Pinpoint the cell where the given text exists, returning its [X, Y] midpoint coordinate. 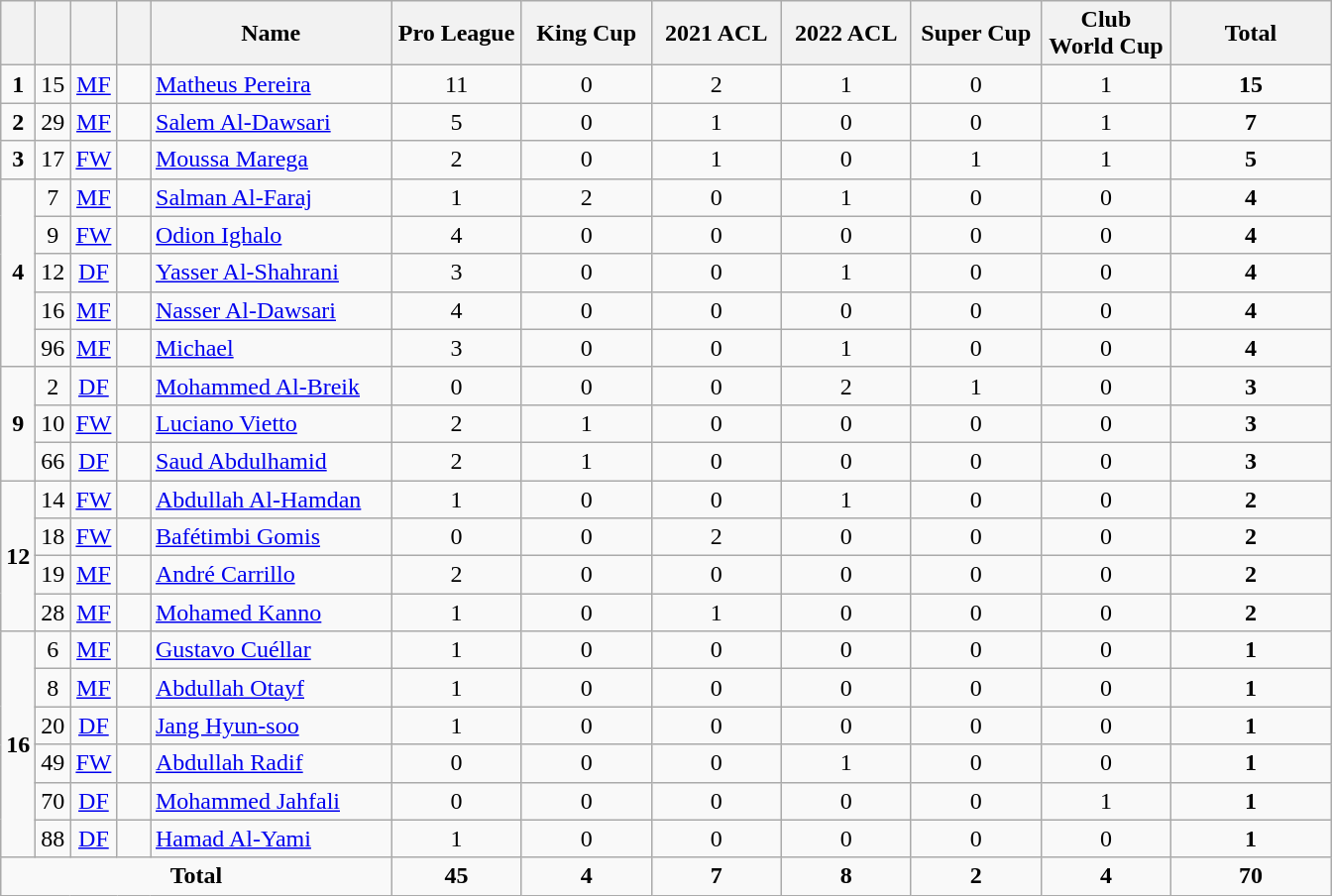
André Carrillo [272, 575]
Bafétimbi Gomis [272, 537]
66 [54, 461]
20 [54, 726]
Odion Ighalo [272, 235]
Super Cup [975, 34]
Luciano Vietto [272, 423]
Abdullah Otayf [272, 688]
Gustavo Cuéllar [272, 650]
2021 ACL [716, 34]
Michael [272, 348]
Salem Al-Dawsari [272, 122]
Saud Abdulhamid [272, 461]
17 [54, 160]
14 [54, 499]
Name [272, 34]
Abdullah Al-Hamdan [272, 499]
10 [54, 423]
Abdullah Radif [272, 763]
88 [54, 839]
Yasser Al-Shahrani [272, 273]
29 [54, 122]
45 [456, 876]
96 [54, 348]
2022 ACL [846, 34]
King Cup [587, 34]
6 [54, 650]
Jang Hyun-soo [272, 726]
Mohamed Kanno [272, 613]
Salman Al-Faraj [272, 197]
49 [54, 763]
19 [54, 575]
Mohammed Jahfali [272, 801]
Club World Cup [1106, 34]
Moussa Marega [272, 160]
18 [54, 537]
Mohammed Al-Breik [272, 386]
Nasser Al-Dawsari [272, 310]
28 [54, 613]
Pro League [456, 34]
Matheus Pereira [272, 84]
Hamad Al-Yami [272, 839]
11 [456, 84]
